For the text-containing cell, return its midpoint in [x, y] coordinate format. 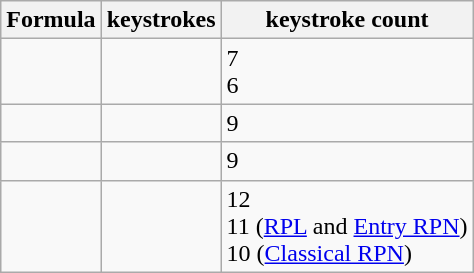
76 [347, 72]
1211 (RPL and Entry RPN)10 (Classical RPN) [347, 226]
keystroke count [347, 20]
keystrokes [161, 20]
Formula [51, 20]
